Provide the (x, y) coordinate of the cell's center where the given text is located.  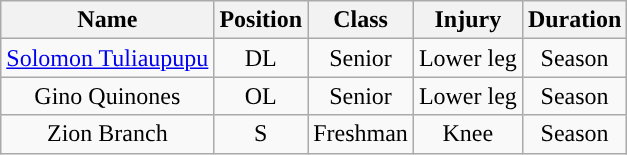
Zion Branch (108, 134)
Duration (574, 20)
Name (108, 20)
Position (261, 20)
Gino Quinones (108, 96)
Injury (468, 20)
Freshman (361, 134)
OL (261, 96)
Knee (468, 134)
S (261, 134)
DL (261, 58)
Class (361, 20)
Solomon Tuliaupupu (108, 58)
